Locate the cell with the specified text and output its [x, y] center coordinate. 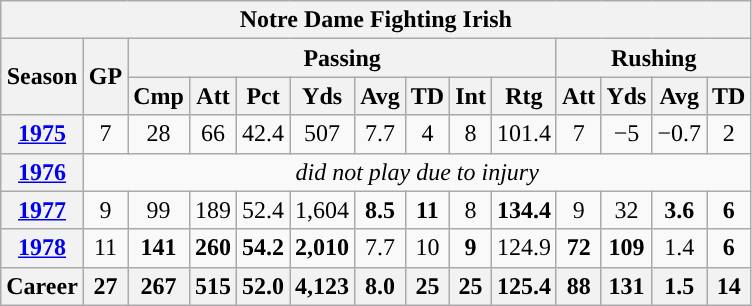
72 [578, 248]
1976 [42, 172]
131 [626, 286]
101.4 [524, 134]
4,123 [322, 286]
14 [729, 286]
2 [729, 134]
Rtg [524, 96]
99 [159, 210]
8.5 [380, 210]
2,010 [322, 248]
507 [322, 134]
260 [212, 248]
1977 [42, 210]
32 [626, 210]
10 [427, 248]
Rushing [654, 58]
Career [42, 286]
Passing [342, 58]
42.4 [264, 134]
109 [626, 248]
Notre Dame Fighting Irish [376, 20]
1.5 [680, 286]
134.4 [524, 210]
88 [578, 286]
1.4 [680, 248]
1978 [42, 248]
3.6 [680, 210]
515 [212, 286]
54.2 [264, 248]
267 [159, 286]
−0.7 [680, 134]
8.0 [380, 286]
Pct [264, 96]
GP [105, 77]
Int [471, 96]
4 [427, 134]
52.4 [264, 210]
141 [159, 248]
189 [212, 210]
Cmp [159, 96]
−5 [626, 134]
did not play due to injury [417, 172]
27 [105, 286]
52.0 [264, 286]
66 [212, 134]
Season [42, 77]
28 [159, 134]
125.4 [524, 286]
1975 [42, 134]
124.9 [524, 248]
1,604 [322, 210]
